Identify which cell holds the provided text, then report its (x, y) central coordinate. 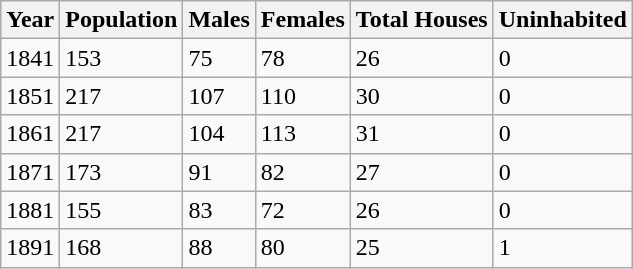
25 (422, 248)
173 (122, 172)
110 (302, 96)
Year (30, 20)
168 (122, 248)
113 (302, 134)
31 (422, 134)
Uninhabited (562, 20)
153 (122, 58)
155 (122, 210)
Males (219, 20)
1841 (30, 58)
Population (122, 20)
1 (562, 248)
75 (219, 58)
107 (219, 96)
83 (219, 210)
104 (219, 134)
1881 (30, 210)
1861 (30, 134)
1851 (30, 96)
72 (302, 210)
80 (302, 248)
27 (422, 172)
Females (302, 20)
78 (302, 58)
82 (302, 172)
1871 (30, 172)
91 (219, 172)
Total Houses (422, 20)
30 (422, 96)
88 (219, 248)
1891 (30, 248)
